Locate the cell with the specified text and output its [x, y] center coordinate. 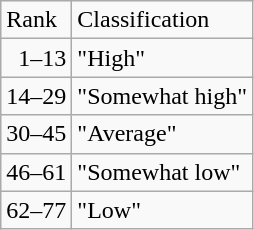
30–45 [36, 134]
1–13 [36, 58]
"High" [162, 58]
"Average" [162, 134]
Rank [36, 20]
"Low" [162, 210]
14–29 [36, 96]
"Somewhat high" [162, 96]
62–77 [36, 210]
46–61 [36, 172]
Classification [162, 20]
"Somewhat low" [162, 172]
